Provide the (X, Y) coordinate of the cell's center where the given text is located.  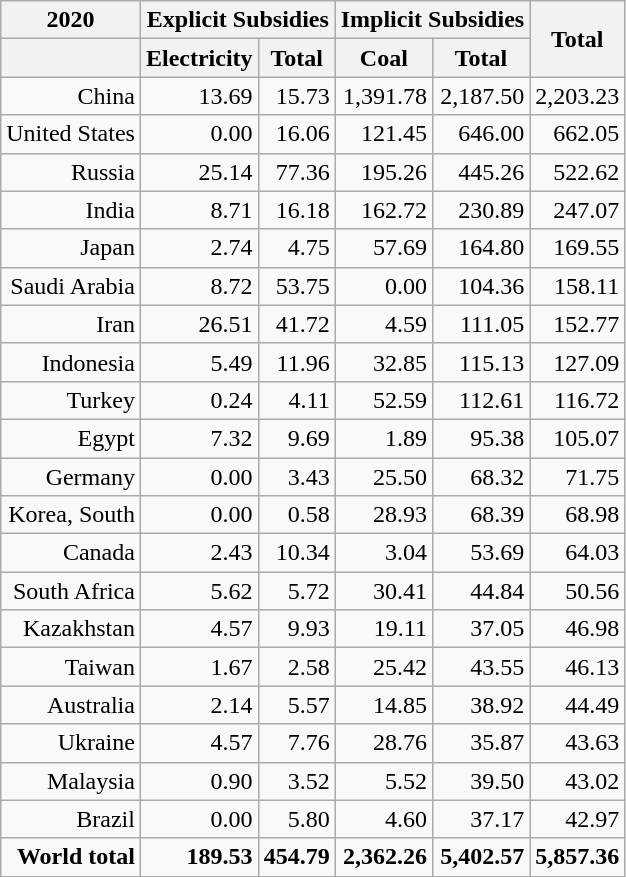
10.34 (296, 553)
7.76 (296, 743)
3.43 (296, 477)
5.52 (384, 781)
25.42 (384, 667)
104.36 (480, 286)
152.77 (578, 324)
Coal (384, 58)
662.05 (578, 134)
8.72 (199, 286)
7.32 (199, 438)
5.80 (296, 819)
Russia (71, 172)
35.87 (480, 743)
Taiwan (71, 667)
India (71, 210)
454.79 (296, 857)
1.89 (384, 438)
4.11 (296, 400)
53.75 (296, 286)
41.72 (296, 324)
68.39 (480, 515)
445.26 (480, 172)
39.50 (480, 781)
14.85 (384, 705)
1.67 (199, 667)
28.76 (384, 743)
5.62 (199, 591)
38.92 (480, 705)
4.59 (384, 324)
Iran (71, 324)
37.17 (480, 819)
164.80 (480, 248)
195.26 (384, 172)
Saudi Arabia (71, 286)
46.98 (578, 629)
4.60 (384, 819)
5,402.57 (480, 857)
2,187.50 (480, 96)
158.11 (578, 286)
2.43 (199, 553)
3.52 (296, 781)
0.24 (199, 400)
Implicit Subsidies (432, 20)
189.53 (199, 857)
2,362.26 (384, 857)
Turkey (71, 400)
15.73 (296, 96)
Japan (71, 248)
China (71, 96)
53.69 (480, 553)
112.61 (480, 400)
5.72 (296, 591)
28.93 (384, 515)
13.69 (199, 96)
Canada (71, 553)
5.49 (199, 362)
71.75 (578, 477)
2020 (71, 20)
44.49 (578, 705)
3.04 (384, 553)
2.58 (296, 667)
42.97 (578, 819)
43.02 (578, 781)
26.51 (199, 324)
16.18 (296, 210)
68.32 (480, 477)
Australia (71, 705)
Brazil (71, 819)
2.74 (199, 248)
Korea, South (71, 515)
4.75 (296, 248)
Germany (71, 477)
9.69 (296, 438)
64.03 (578, 553)
50.56 (578, 591)
43.63 (578, 743)
44.84 (480, 591)
19.11 (384, 629)
162.72 (384, 210)
16.06 (296, 134)
11.96 (296, 362)
127.09 (578, 362)
57.69 (384, 248)
169.55 (578, 248)
World total (71, 857)
646.00 (480, 134)
46.13 (578, 667)
247.07 (578, 210)
2.14 (199, 705)
Egypt (71, 438)
Electricity (199, 58)
2,203.23 (578, 96)
68.98 (578, 515)
Explicit Subsidies (238, 20)
111.05 (480, 324)
25.50 (384, 477)
37.05 (480, 629)
1,391.78 (384, 96)
105.07 (578, 438)
30.41 (384, 591)
121.45 (384, 134)
95.38 (480, 438)
0.58 (296, 515)
116.72 (578, 400)
Kazakhstan (71, 629)
Ukraine (71, 743)
43.55 (480, 667)
South Africa (71, 591)
5.57 (296, 705)
0.90 (199, 781)
115.13 (480, 362)
52.59 (384, 400)
United States (71, 134)
5,857.36 (578, 857)
77.36 (296, 172)
32.85 (384, 362)
522.62 (578, 172)
8.71 (199, 210)
230.89 (480, 210)
Indonesia (71, 362)
Malaysia (71, 781)
25.14 (199, 172)
9.93 (296, 629)
